Determine the [x, y] coordinate at the center of the cell enclosing the given text.  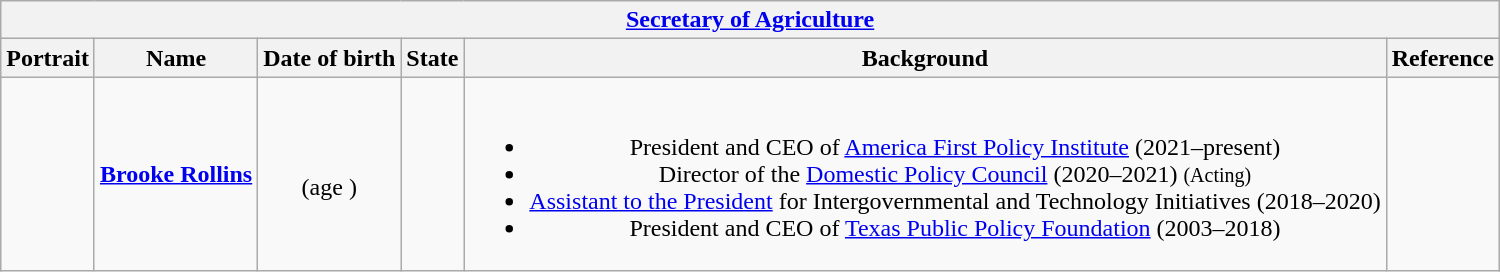
State [432, 58]
Secretary of Agriculture [750, 20]
Name [176, 58]
Brooke Rollins [176, 174]
Portrait [48, 58]
Date of birth [330, 58]
Reference [1442, 58]
Background [925, 58]
(age ) [330, 174]
